Extract the [X, Y] coordinate from the center of the cell holding the provided text.  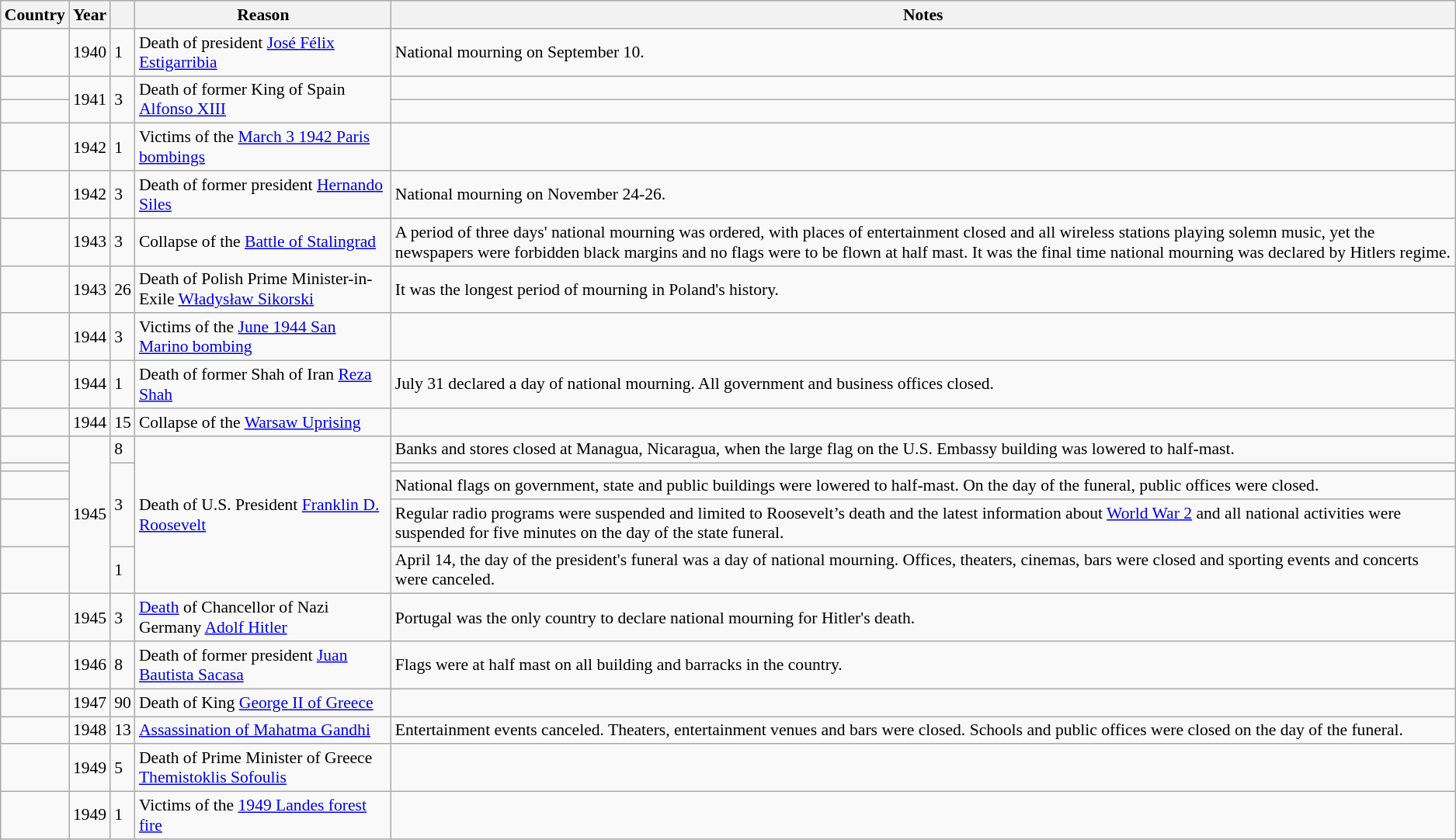
Collapse of the Warsaw Uprising [263, 422]
Death of former president Juan Bautista Sacasa [263, 665]
Victims of the 1949 Landes forest fire [263, 815]
Death of former president Hernando Siles [263, 194]
Death of former Shah of Iran Reza Shah [263, 385]
Death of Chancellor of Nazi Germany Adolf Hitler [263, 618]
Flags were at half mast on all building and barracks in the country. [923, 665]
Reason [263, 15]
July 31 declared a day of national mourning. All government and business offices closed. [923, 385]
Death of president José Félix Estigarribia [263, 53]
Year [90, 15]
Death of Prime Minister of Greece Themistoklis Sofoulis [263, 769]
1947 [90, 703]
90 [123, 703]
1946 [90, 665]
13 [123, 731]
Victims of the March 3 1942 Paris bombings [263, 148]
Assassination of Mahatma Gandhi [263, 731]
15 [123, 422]
National mourning on November 24-26. [923, 194]
It was the longest period of mourning in Poland's history. [923, 289]
Notes [923, 15]
26 [123, 289]
1940 [90, 53]
Death of King George II of Greece [263, 703]
Death of U.S. President Franklin D. Roosevelt [263, 515]
National flags on government, state and public buildings were lowered to half-mast. On the day of the funeral, public offices were closed. [923, 485]
Banks and stores closed at Managua, Nicaragua, when the large flag on the U.S. Embassy building was lowered to half-mast. [923, 450]
Country [35, 15]
Collapse of the Battle of Stalingrad [263, 242]
Victims of the June 1944 San Marino bombing [263, 337]
Death of Polish Prime Minister-in-Exile Władysław Sikorski [263, 289]
Death of former King of Spain Alfonso XIII [263, 99]
Entertainment events canceled. Theaters, entertainment venues and bars were closed. Schools and public offices were closed on the day of the funeral. [923, 731]
1948 [90, 731]
5 [123, 769]
Portugal was the only country to declare national mourning for Hitler's death. [923, 618]
1941 [90, 99]
National mourning on September 10. [923, 53]
